Determine the [x, y] coordinate at the center of the cell enclosing the given text.  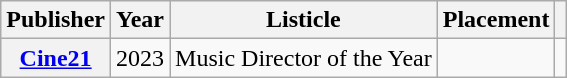
Cine21 [56, 58]
Year [140, 20]
Publisher [56, 20]
Placement [496, 20]
Listicle [304, 20]
2023 [140, 58]
Music Director of the Year [304, 58]
